Scan for the cell matching the given text and deliver its (x, y) coordinate at center. 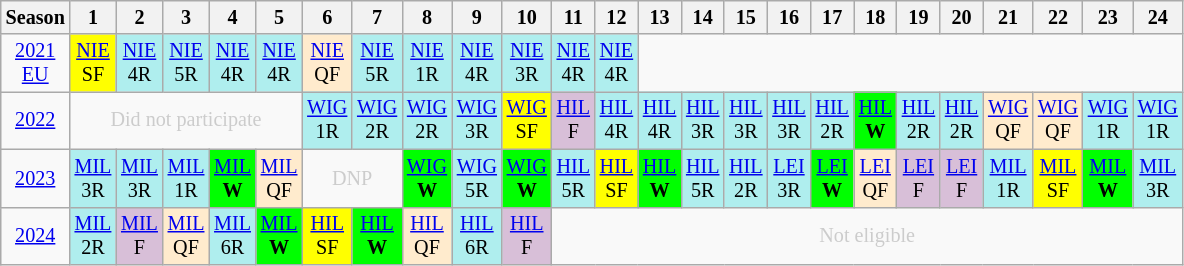
15 (746, 18)
MILF (140, 236)
11 (574, 18)
17 (832, 18)
NIESF (94, 63)
12 (616, 18)
20 (962, 18)
2023 (36, 178)
19 (918, 18)
6 (327, 18)
24 (1158, 18)
MIL6R (232, 236)
2 (140, 18)
14 (702, 18)
NIE1R (427, 63)
3 (186, 18)
MILSF (1058, 178)
1 (94, 18)
2021 EU (36, 63)
Not eligible (868, 236)
8 (427, 18)
2024 (36, 236)
9 (477, 18)
DNP (352, 178)
NIE3R (527, 63)
Did not participate (186, 121)
4 (232, 18)
10 (527, 18)
23 (1108, 18)
21 (1008, 18)
2022 (36, 121)
Season (36, 18)
5 (280, 18)
LEIQF (876, 178)
7 (377, 18)
NIEQF (327, 63)
16 (788, 18)
WIG5R (477, 178)
WIG3R (477, 121)
HILQF (427, 236)
LEIW (832, 178)
WIGSF (527, 121)
13 (660, 18)
LEI3R (788, 178)
MIL2R (94, 236)
22 (1058, 18)
18 (876, 18)
HIL6R (477, 236)
